Find where the given text appears and provide that cell's center as [X, Y] coordinate. 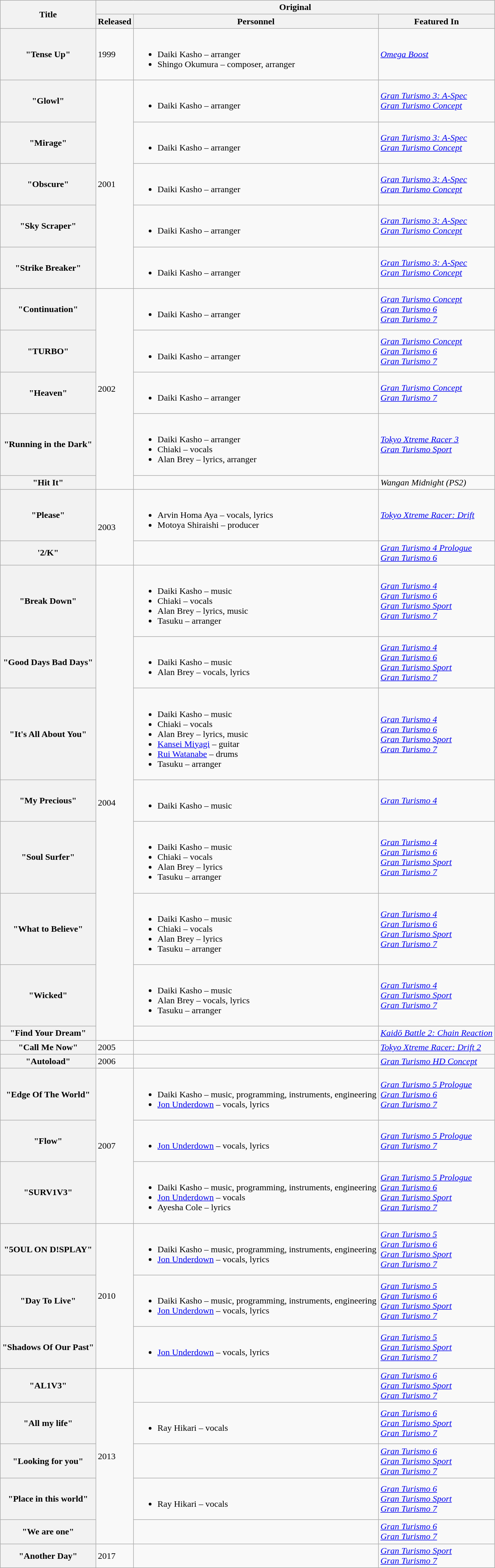
Gran Turismo 4 PrologueGran Turismo 6 [436, 553]
Daiki Kasho – arrangerChiaki – vocalsAlan Brey – lyrics, arranger [256, 444]
"Call Me Now" [48, 1047]
Released [115, 21]
"Obscure" [48, 184]
"My Precious" [48, 800]
Gran Turismo SportGran Turismo 7 [436, 1556]
Personnel [256, 21]
Daiki Kasho – musicAlan Brey – vocals, lyricsTasuku – arranger [256, 995]
Gran Turismo 5 PrologueGran Turismo 6Gran Turismo 7 [436, 1094]
Daiki Kasho – musicChiaki – vocalsAlan Brey – lyrics, musicKansei Miyagi – guitarRui Watanabe – drumsTasuku – arranger [256, 734]
Daiki Kasho – music [256, 800]
Kaidō Battle 2: Chain Reaction [436, 1033]
"Strike Breaker" [48, 268]
Tokyo Xtreme Racer: Drift [436, 515]
"Mirage" [48, 142]
"AL1V3" [48, 1385]
"Autoload" [48, 1061]
2003 [115, 527]
"Soul Surfer" [48, 857]
"What to Believe" [48, 929]
Gran Turismo 6Gran Turismo 7 [436, 1531]
2006 [115, 1061]
2004 [115, 803]
2005 [115, 1047]
"Sky Scraper" [48, 226]
Gran Turismo 4 [436, 800]
"Edge Of The World" [48, 1094]
Gran Turismo ConceptGran Turismo 7 [436, 392]
"SURV1V3" [48, 1192]
"Tense Up" [48, 54]
2017 [115, 1556]
"Hit It" [48, 482]
Title [48, 14]
"Please" [48, 515]
Omega Boost [436, 54]
2002 [115, 389]
"Place in this world" [48, 1499]
Gran Turismo HD Concept [436, 1061]
"Heaven" [48, 392]
"TURBO" [48, 351]
Original [295, 7]
"Wicked" [48, 995]
2001 [115, 184]
Daiki Kasho – arrangerShingo Okumura – composer, arranger [256, 54]
"Another Day" [48, 1556]
Tokyo Xtreme Racer: Drift 2 [436, 1047]
"Break Down" [48, 601]
Featured In [436, 21]
"Find Your Dream" [48, 1033]
"It's All About You" [48, 734]
"Running in the Dark" [48, 444]
"5OUL ON D!SPLAY" [48, 1249]
"We are one" [48, 1531]
"Glowl" [48, 101]
"All my life" [48, 1423]
Gran Turismo 5 PrologueGran Turismo 7 [436, 1140]
2013 [115, 1456]
Daiki Kasho – musicChiaki – vocalsAlan Brey – lyrics, musicTasuku – arranger [256, 601]
"Flow" [48, 1140]
"Day To Live" [48, 1301]
Tokyo Xtreme Racer 3Gran Turismo Sport [436, 444]
Daiki Kasho – musicAlan Brey – vocals, lyrics [256, 662]
2010 [115, 1295]
Arvin Homa Aya – vocals, lyricsMotoya Shiraishi – producer [256, 515]
Wangan Midnight (PS2) [436, 482]
'2/K" [48, 553]
Gran Turismo 4Gran Turismo SportGran Turismo 7 [436, 995]
"Continuation" [48, 309]
2007 [115, 1146]
1999 [115, 54]
Gran Turismo 5 PrologueGran Turismo 6Gran Turismo SportGran Turismo 7 [436, 1192]
"Looking for you" [48, 1461]
"Shadows Of Our Past" [48, 1348]
"Good Days Bad Days" [48, 662]
Daiki Kasho – music, programming, instruments, engineeringJon Underdown – vocalsAyesha Cole – lyrics [256, 1192]
Gran Turismo 5Gran Turismo SportGran Turismo 7 [436, 1348]
